Output the (X, Y) coordinate of the center of the cell containing the given text.  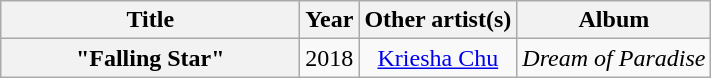
Year (330, 20)
Other artist(s) (438, 20)
Dream of Paradise (614, 58)
Kriesha Chu (438, 58)
Album (614, 20)
2018 (330, 58)
Title (150, 20)
"Falling Star" (150, 58)
